Pinpoint the cell where the given text exists, returning its (X, Y) midpoint coordinate. 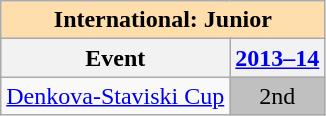
2nd (278, 96)
2013–14 (278, 58)
Denkova-Staviski Cup (116, 96)
International: Junior (163, 20)
Event (116, 58)
